Capture the cell that displays the provided text and extract its (x, y) central coordinate. 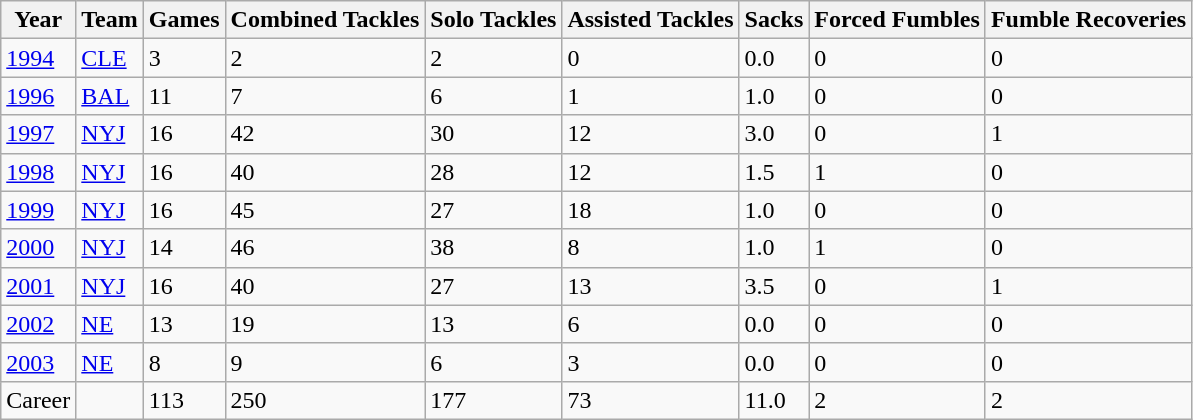
2000 (38, 248)
Team (110, 20)
11 (184, 96)
14 (184, 248)
113 (184, 400)
250 (325, 400)
11.0 (774, 400)
1994 (38, 58)
7 (325, 96)
18 (650, 210)
46 (325, 248)
2001 (38, 286)
CLE (110, 58)
1996 (38, 96)
1.5 (774, 172)
2002 (38, 324)
42 (325, 134)
2003 (38, 362)
Career (38, 400)
Combined Tackles (325, 20)
28 (494, 172)
30 (494, 134)
Sacks (774, 20)
1999 (38, 210)
45 (325, 210)
1997 (38, 134)
Assisted Tackles (650, 20)
73 (650, 400)
177 (494, 400)
Games (184, 20)
Year (38, 20)
Solo Tackles (494, 20)
9 (325, 362)
3.5 (774, 286)
3.0 (774, 134)
Forced Fumbles (898, 20)
38 (494, 248)
BAL (110, 96)
1998 (38, 172)
19 (325, 324)
Fumble Recoveries (1088, 20)
